Find where the given text appears and provide that cell's center as (x, y) coordinate. 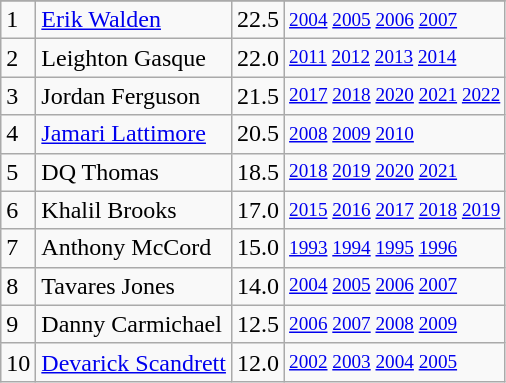
Tavares Jones (134, 286)
21.5 (258, 96)
20.5 (258, 134)
1 (18, 20)
4 (18, 134)
6 (18, 210)
Jordan Ferguson (134, 96)
Devarick Scandrett (134, 362)
Leighton Gasque (134, 58)
12.0 (258, 362)
12.5 (258, 324)
18.5 (258, 172)
5 (18, 172)
Danny Carmichael (134, 324)
9 (18, 324)
Khalil Brooks (134, 210)
22.5 (258, 20)
22.0 (258, 58)
1993 1994 1995 1996 (395, 248)
17.0 (258, 210)
15.0 (258, 248)
2008 2009 2010 (395, 134)
Anthony McCord (134, 248)
Jamari Lattimore (134, 134)
DQ Thomas (134, 172)
2 (18, 58)
10 (18, 362)
2006 2007 2008 2009 (395, 324)
2011 2012 2013 2014 (395, 58)
3 (18, 96)
2017 2018 2020 2021 2022 (395, 96)
2002 2003 2004 2005 (395, 362)
2018 2019 2020 2021 (395, 172)
14.0 (258, 286)
Erik Walden (134, 20)
7 (18, 248)
2015 2016 2017 2018 2019 (395, 210)
8 (18, 286)
